Find where the given text appears and provide that cell's center as (x, y) coordinate. 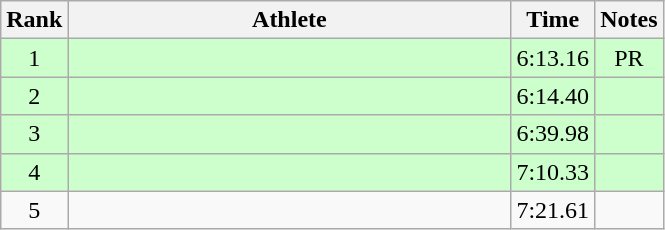
Rank (34, 20)
6:39.98 (553, 134)
5 (34, 210)
1 (34, 58)
6:14.40 (553, 96)
6:13.16 (553, 58)
Notes (629, 20)
Time (553, 20)
2 (34, 96)
PR (629, 58)
4 (34, 172)
7:10.33 (553, 172)
Athlete (290, 20)
7:21.61 (553, 210)
3 (34, 134)
